Pinpoint the cell where the given text exists, returning its [X, Y] midpoint coordinate. 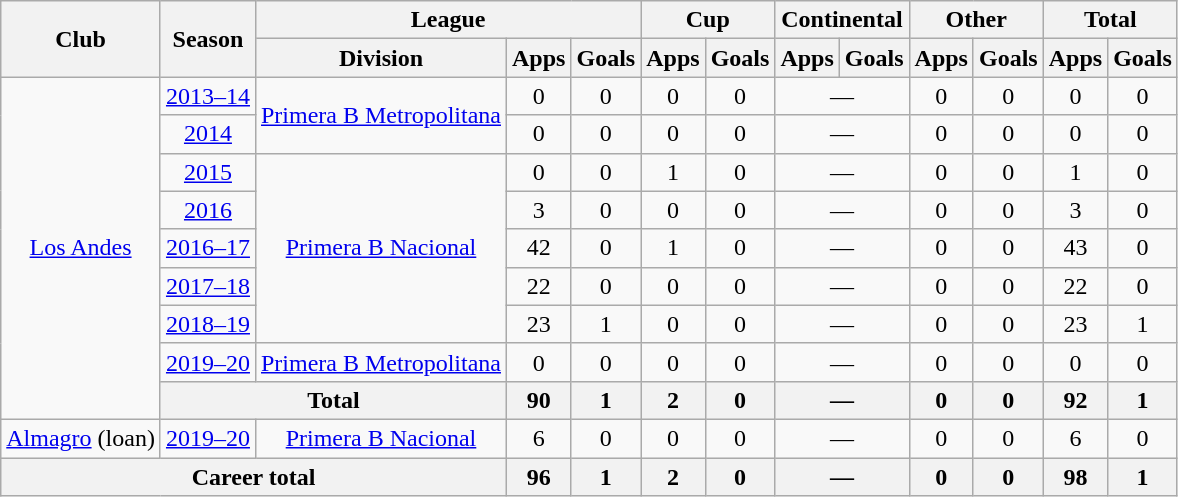
Los Andes [81, 248]
42 [539, 248]
98 [1075, 477]
2013–14 [208, 96]
90 [539, 400]
2016–17 [208, 248]
League [448, 20]
Career total [254, 477]
96 [539, 477]
2015 [208, 172]
Other [976, 20]
Club [81, 39]
2017–18 [208, 286]
Cup [708, 20]
2016 [208, 210]
Division [380, 58]
Season [208, 39]
2018–19 [208, 324]
2014 [208, 134]
Almagro (loan) [81, 438]
Continental [842, 20]
43 [1075, 248]
92 [1075, 400]
